Find where the given text appears and provide that cell's center as (x, y) coordinate. 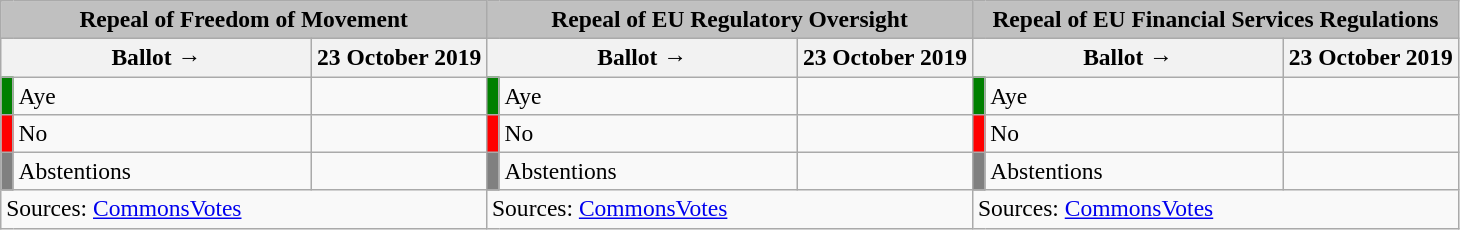
Repeal of EU Financial Services Regulations (1215, 19)
Repeal of EU Regulatory Oversight (730, 19)
Repeal of Freedom of Movement (244, 19)
